Return the [X, Y] coordinate for the center point of the cell that contains the specified text.  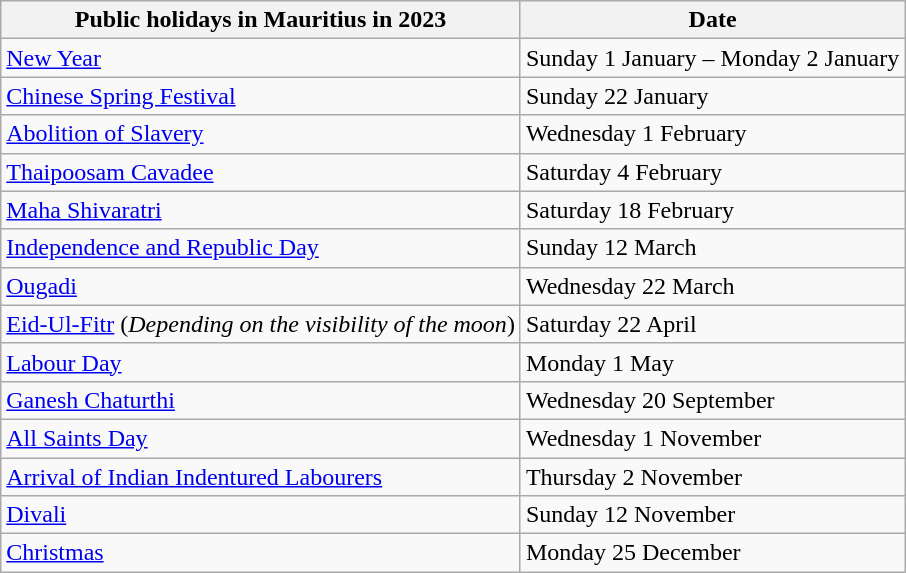
Ougadi [261, 286]
Independence and Republic Day [261, 248]
Ganesh Chaturthi [261, 400]
Saturday 4 February [712, 172]
New Year [261, 58]
Maha Shivaratri [261, 210]
Eid-Ul-Fitr (Depending on the visibility of the moon) [261, 324]
Saturday 22 April [712, 324]
Abolition of Slavery [261, 134]
Saturday 18 February [712, 210]
Wednesday 20 September [712, 400]
Arrival of Indian Indentured Labourers [261, 477]
Wednesday 22 March [712, 286]
Wednesday 1 February [712, 134]
Wednesday 1 November [712, 438]
Labour Day [261, 362]
All Saints Day [261, 438]
Chinese Spring Festival [261, 96]
Monday 25 December [712, 553]
Sunday 1 January – Monday 2 January [712, 58]
Thursday 2 November [712, 477]
Sunday 12 March [712, 248]
Monday 1 May [712, 362]
Thaipoosam Cavadee [261, 172]
Divali [261, 515]
Christmas [261, 553]
Public holidays in Mauritius in 2023 [261, 20]
Sunday 22 January [712, 96]
Sunday 12 November [712, 515]
Date [712, 20]
